Locate the cell with the specified text and output its (x, y) center coordinate. 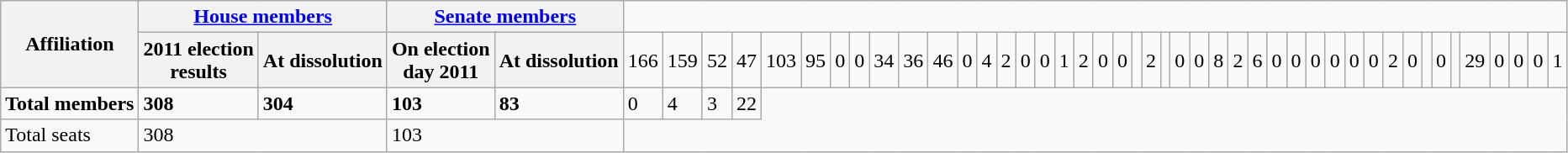
Total members (70, 103)
36 (913, 61)
6 (1258, 61)
159 (683, 61)
Senate members (504, 17)
47 (747, 61)
52 (716, 61)
Total seats (70, 135)
3 (716, 103)
House members (263, 17)
46 (943, 61)
On electionday 2011 (441, 61)
304 (323, 103)
29 (1475, 61)
83 (558, 103)
2011 electionresults (198, 61)
22 (747, 103)
166 (642, 61)
95 (816, 61)
34 (884, 61)
Affiliation (70, 44)
8 (1219, 61)
